Scan for the cell matching the given text and deliver its (x, y) coordinate at center. 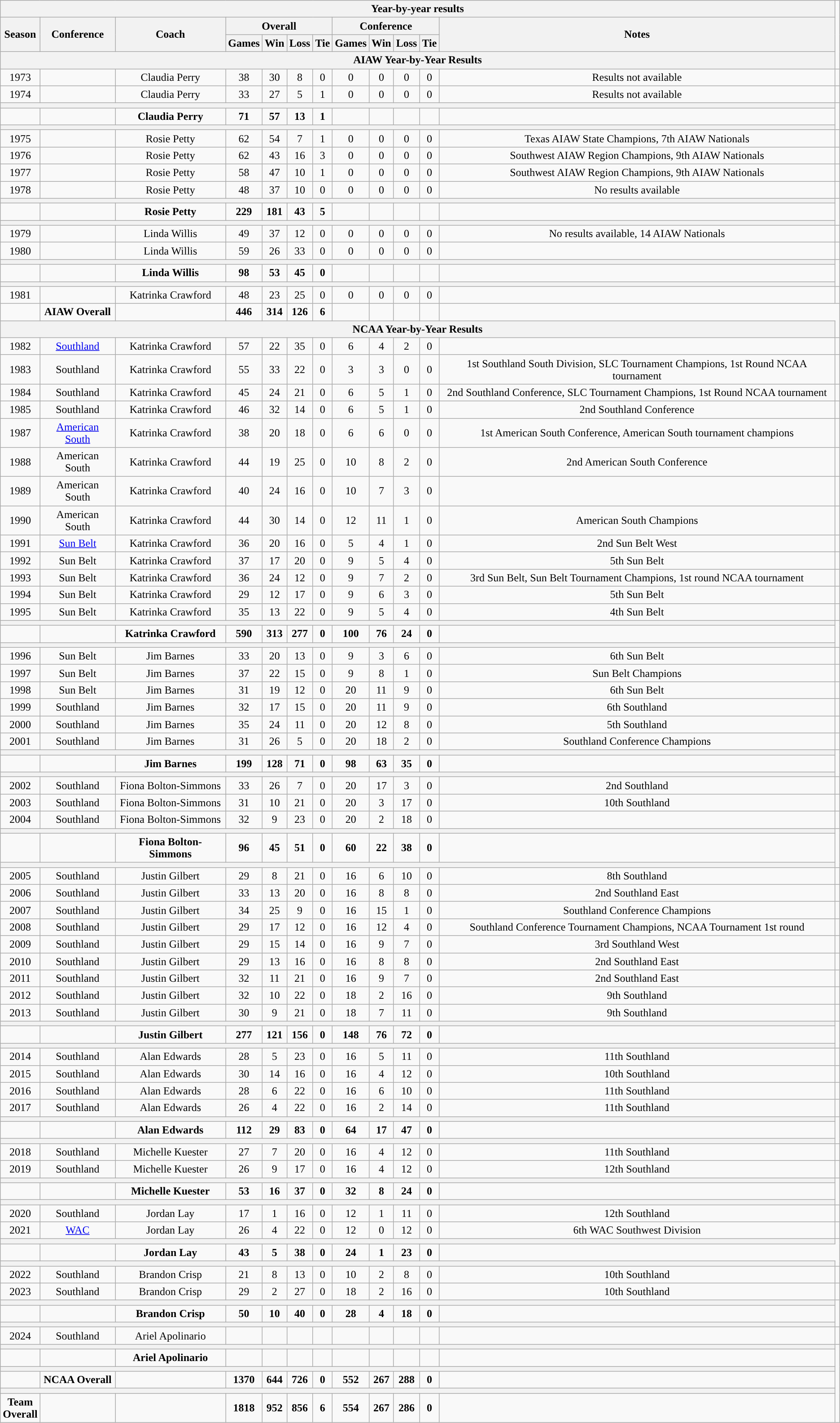
1998 (20, 690)
314 (275, 312)
TeamOverall (20, 1408)
2019 (20, 1169)
1996 (20, 656)
2006 (20, 893)
1985 (20, 409)
1979 (20, 234)
554 (351, 1408)
1990 (20, 521)
2011 (20, 979)
1997 (20, 673)
2000 (20, 724)
156 (300, 1035)
1995 (20, 612)
1978 (20, 190)
63 (381, 764)
2015 (20, 1074)
1989 (20, 491)
199 (244, 764)
2nd American South Conference (637, 462)
1982 (20, 346)
59 (244, 251)
2004 (20, 820)
288 (407, 1380)
4th Sun Belt (637, 612)
Season (20, 35)
2022 (20, 1274)
1974 (20, 94)
Sun Belt Champions (637, 673)
AIAW Year-by-Year Results (417, 60)
1975 (20, 138)
Coach (171, 35)
552 (351, 1380)
2nd Southland Conference (637, 409)
726 (300, 1380)
1992 (20, 561)
1981 (20, 295)
96 (244, 848)
2nd Sun Belt West (637, 544)
100 (351, 634)
83 (300, 1130)
2020 (20, 1213)
No results available, 14 AIAW Nationals (637, 234)
NCAA Year-by-Year Results (417, 329)
2nd Southland Conference, SLC Tournament Champions, 1st Round NCAA tournament (637, 392)
126 (300, 312)
2002 (20, 786)
1993 (20, 578)
952 (275, 1408)
2018 (20, 1152)
49 (244, 234)
No results available (637, 190)
644 (275, 1380)
286 (407, 1408)
1994 (20, 595)
1983 (20, 369)
1976 (20, 155)
2012 (20, 996)
58 (244, 172)
1999 (20, 707)
WAC (78, 1230)
64 (351, 1130)
1991 (20, 544)
3rd Sun Belt, Sun Belt Tournament Champions, 1st round NCAA tournament (637, 578)
590 (244, 634)
128 (275, 764)
446 (244, 312)
1988 (20, 462)
American South Champions (637, 521)
2023 (20, 1291)
6th Southland (637, 707)
181 (275, 212)
54 (275, 138)
Overall (279, 26)
AIAW Overall (78, 312)
3rd Southland West (637, 944)
1973 (20, 77)
2007 (20, 910)
1987 (20, 433)
2005 (20, 876)
Notes (637, 35)
60 (351, 848)
2009 (20, 944)
2014 (20, 1057)
2024 (20, 1335)
1818 (244, 1408)
1984 (20, 392)
148 (351, 1035)
6th WAC Southwest Division (637, 1230)
229 (244, 212)
Texas AIAW State Champions, 7th AIAW Nationals (637, 138)
Southland Conference Tournament Champions, NCAA Tournament 1st round (637, 927)
112 (244, 1130)
2001 (20, 742)
2017 (20, 1108)
34 (244, 910)
2010 (20, 961)
8th Southland (637, 876)
1370 (244, 1380)
50 (244, 1313)
Year-by-year results (417, 9)
2016 (20, 1091)
2003 (20, 803)
46 (244, 409)
856 (300, 1408)
2008 (20, 927)
1980 (20, 251)
121 (275, 1035)
1st Southland South Division, SLC Tournament Champions, 1st Round NCAA tournament (637, 369)
72 (407, 1035)
313 (275, 634)
NCAA Overall (78, 1380)
51 (300, 848)
5th Southland (637, 724)
2nd Southland (637, 786)
55 (244, 369)
2013 (20, 1013)
1977 (20, 172)
1st American South Conference, American South tournament champions (637, 433)
2021 (20, 1230)
